Return [x, y] of the center of cell containing provided text 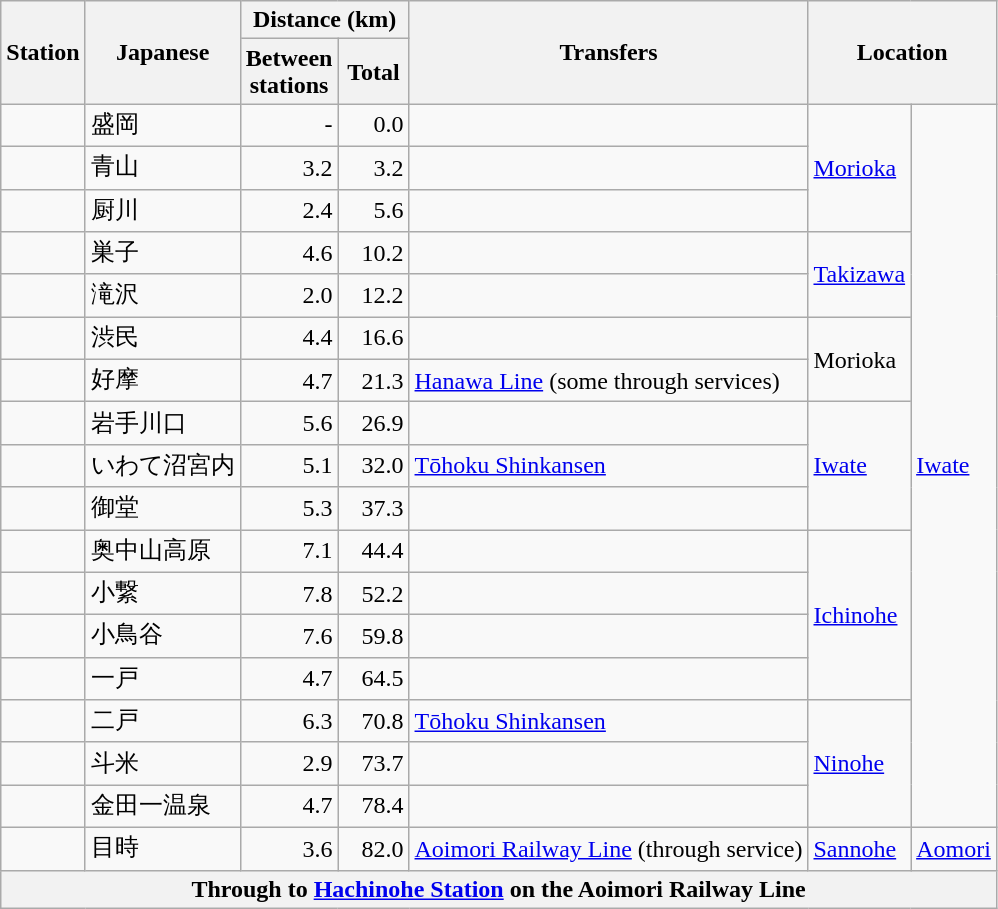
滝沢 [162, 296]
0.0 [374, 126]
岩手川口 [162, 424]
Transfers [608, 52]
小鳥谷 [162, 636]
奥中山高原 [162, 552]
26.9 [374, 424]
10.2 [374, 254]
巣子 [162, 254]
7.6 [289, 636]
64.5 [374, 678]
Betweenstations [289, 72]
16.6 [374, 338]
21.3 [374, 380]
44.4 [374, 552]
2.4 [289, 210]
5.3 [289, 508]
7.8 [289, 594]
5.1 [289, 466]
Location [902, 52]
Station [43, 52]
目時 [162, 848]
Ichinohe [860, 615]
4.6 [289, 254]
Sannohe [860, 848]
いわて沼宮内 [162, 466]
2.9 [289, 764]
4.4 [289, 338]
Hanawa Line (some through services) [608, 380]
82.0 [374, 848]
Distance (km) [324, 20]
32.0 [374, 466]
Japanese [162, 52]
3.6 [289, 848]
青山 [162, 168]
金田一温泉 [162, 806]
73.7 [374, 764]
- [289, 126]
Through to Hachinohe Station on the Aoimori Railway Line [499, 889]
52.2 [374, 594]
Takizawa [860, 274]
小繋 [162, 594]
12.2 [374, 296]
好摩 [162, 380]
Aomori [954, 848]
Ninohe [860, 764]
78.4 [374, 806]
御堂 [162, 508]
一戸 [162, 678]
59.8 [374, 636]
6.3 [289, 722]
二戸 [162, 722]
盛岡 [162, 126]
渋民 [162, 338]
37.3 [374, 508]
Total [374, 72]
70.8 [374, 722]
7.1 [289, 552]
厨川 [162, 210]
2.0 [289, 296]
Aoimori Railway Line (through service) [608, 848]
斗米 [162, 764]
